Provide the [x, y] coordinate of the cell's center where the given text is located.  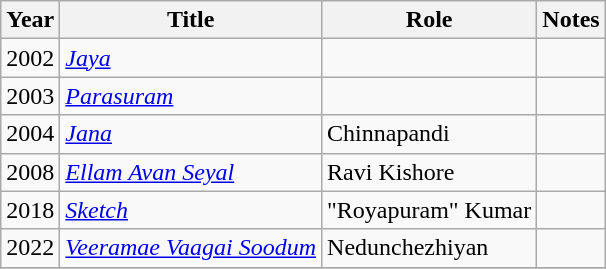
Veeramae Vaagai Soodum [191, 248]
Ellam Avan Seyal [191, 172]
2003 [30, 96]
Jana [191, 134]
Chinnapandi [430, 134]
2008 [30, 172]
Jaya [191, 58]
Role [430, 20]
2004 [30, 134]
Ravi Kishore [430, 172]
Year [30, 20]
Notes [571, 20]
Sketch [191, 210]
Title [191, 20]
2002 [30, 58]
2022 [30, 248]
Parasuram [191, 96]
"Royapuram" Kumar [430, 210]
2018 [30, 210]
Nedunchezhiyan [430, 248]
